Pinpoint the cell where the given text exists, returning its [X, Y] midpoint coordinate. 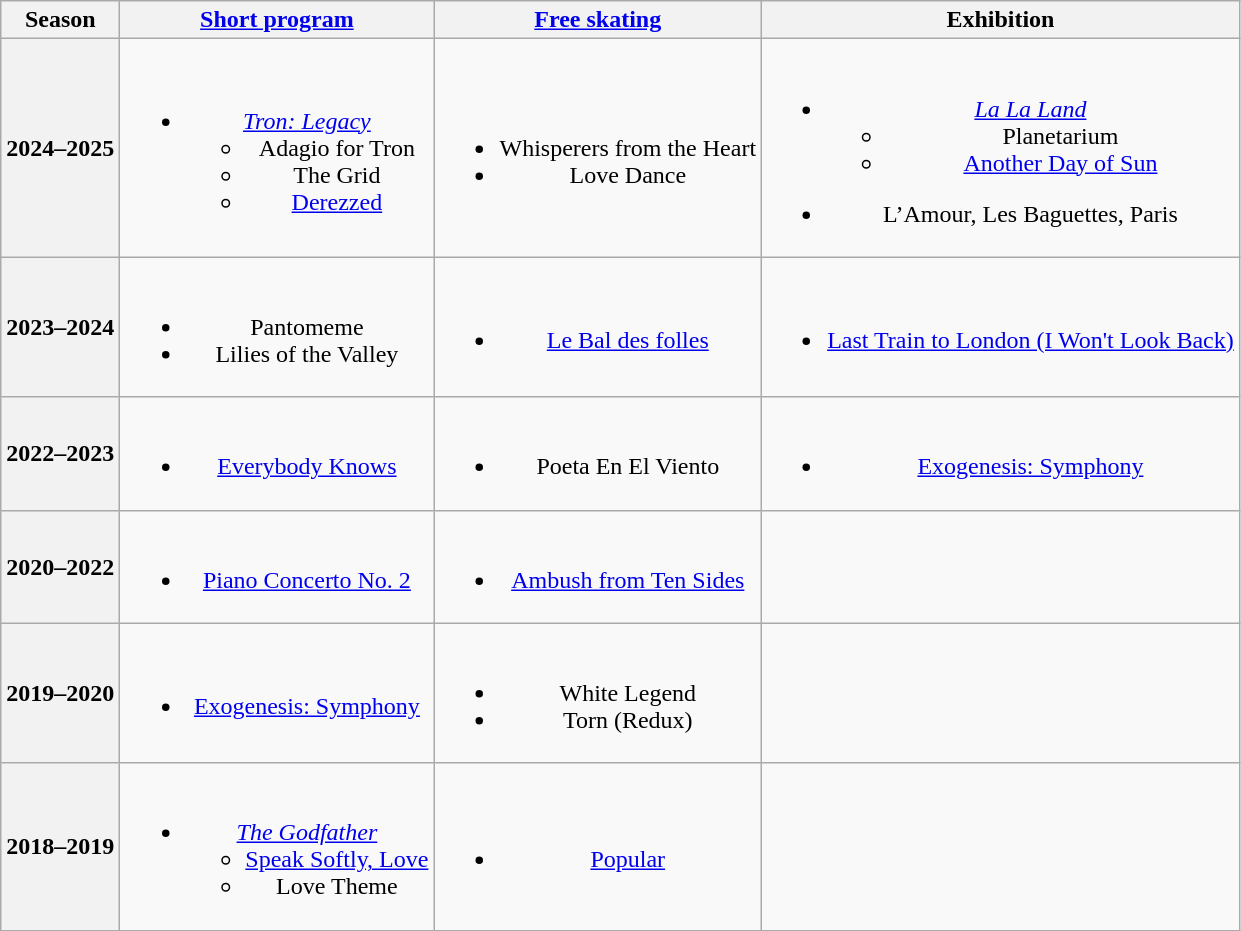
Last Train to London (I Won't Look Back) [1001, 327]
Popular [598, 846]
Piano Concerto No. 2 [277, 566]
Exhibition [1001, 20]
2024–2025 [60, 148]
Free skating [598, 20]
2023–2024 [60, 327]
2022–2023 [60, 454]
2018–2019 [60, 846]
2019–2020 [60, 693]
2020–2022 [60, 566]
Tron: LegacyAdagio for TronThe GridDerezzed [277, 148]
Everybody Knows [277, 454]
Ambush from Ten Sides [598, 566]
Season [60, 20]
Poeta En El Viento [598, 454]
Pantomeme Lilies of the Valley [277, 327]
Whisperers from the Heart Love Dance [598, 148]
The GodfatherSpeak Softly, Love Love Theme [277, 846]
Short program [277, 20]
White Legend Torn (Redux) [598, 693]
La La LandPlanetarium Another Day of Sun L’Amour, Les Baguettes, Paris [1001, 148]
Le Bal des folles [598, 327]
